Output the [x, y] coordinate of the center of the cell containing the given text.  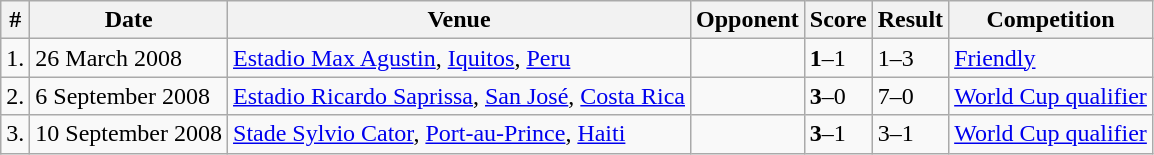
26 March 2008 [129, 58]
Result [910, 20]
Estadio Max Agustin, Iquitos, Peru [460, 58]
3. [16, 134]
# [16, 20]
3–0 [838, 96]
7–0 [910, 96]
Competition [1051, 20]
10 September 2008 [129, 134]
Friendly [1051, 58]
2. [16, 96]
Opponent [748, 20]
Stade Sylvio Cator, Port-au-Prince, Haiti [460, 134]
6 September 2008 [129, 96]
Score [838, 20]
Estadio Ricardo Saprissa, San José, Costa Rica [460, 96]
1–1 [838, 58]
1. [16, 58]
Date [129, 20]
1–3 [910, 58]
Venue [460, 20]
